Return the [x, y] coordinate for the center point of the cell that contains the specified text.  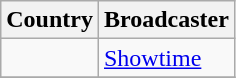
Country [50, 20]
Broadcaster [166, 20]
Showtime [166, 58]
